Scan for the cell matching the given text and deliver its (X, Y) coordinate at center. 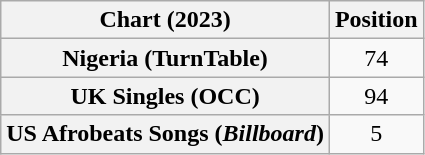
94 (376, 96)
UK Singles (OCC) (166, 96)
Nigeria (TurnTable) (166, 58)
Position (376, 20)
5 (376, 134)
Chart (2023) (166, 20)
74 (376, 58)
US Afrobeats Songs (Billboard) (166, 134)
